Provide the [X, Y] coordinate of the cell's center where the given text is located.  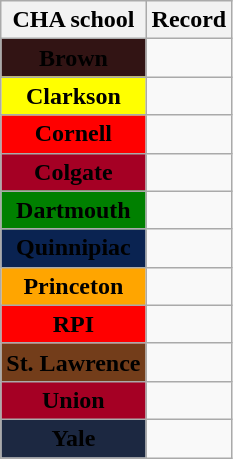
St. Lawrence [74, 362]
Dartmouth [74, 210]
Clarkson [74, 96]
Record [189, 20]
Quinnipiac [74, 248]
Yale [74, 438]
Brown [74, 58]
Cornell [74, 134]
Colgate [74, 172]
CHA school [74, 20]
RPI [74, 324]
Princeton [74, 286]
Union [74, 400]
